Capture the cell that displays the provided text and extract its [x, y] central coordinate. 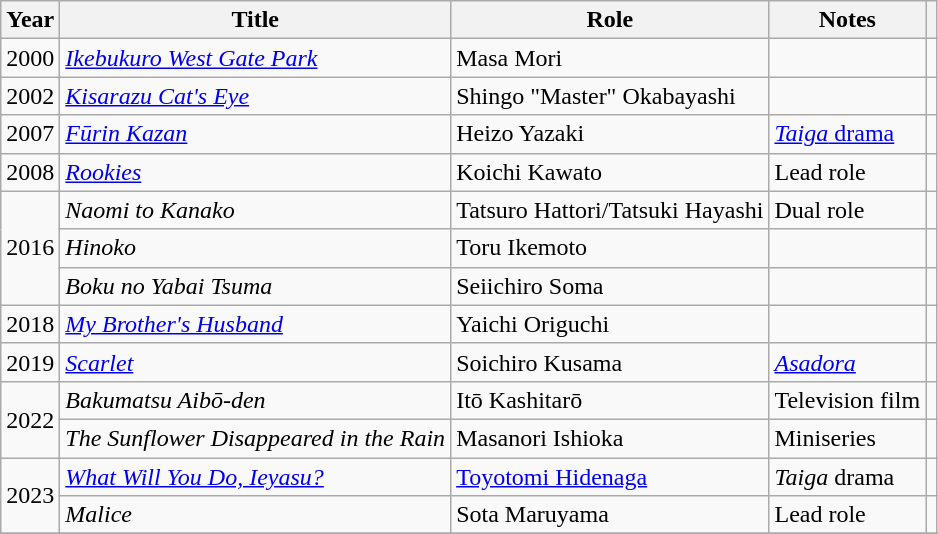
2008 [30, 172]
Asadora [848, 362]
Title [256, 20]
Fūrin Kazan [256, 134]
Bakumatsu Aibō-den [256, 400]
Masa Mori [610, 58]
Seiichiro Soma [610, 286]
Toyotomi Hidenaga [610, 477]
The Sunflower Disappeared in the Rain [256, 438]
Year [30, 20]
Dual role [848, 210]
Rookies [256, 172]
Miniseries [848, 438]
2000 [30, 58]
Malice [256, 515]
Hinoko [256, 248]
Yaichi Origuchi [610, 324]
Itō Kashitarō [610, 400]
Kisarazu Cat's Eye [256, 96]
Tatsuro Hattori/Tatsuki Hayashi [610, 210]
2023 [30, 496]
2018 [30, 324]
2002 [30, 96]
Shingo "Master" Okabayashi [610, 96]
Sota Maruyama [610, 515]
2019 [30, 362]
Role [610, 20]
Masanori Ishioka [610, 438]
Toru Ikemoto [610, 248]
My Brother's Husband [256, 324]
2022 [30, 419]
Ikebukuro West Gate Park [256, 58]
Naomi to Kanako [256, 210]
Boku no Yabai Tsuma [256, 286]
2007 [30, 134]
2016 [30, 248]
Scarlet [256, 362]
Soichiro Kusama [610, 362]
What Will You Do, Ieyasu? [256, 477]
Notes [848, 20]
Television film [848, 400]
Koichi Kawato [610, 172]
Heizo Yazaki [610, 134]
